Identify which cell holds the provided text, then report its (X, Y) central coordinate. 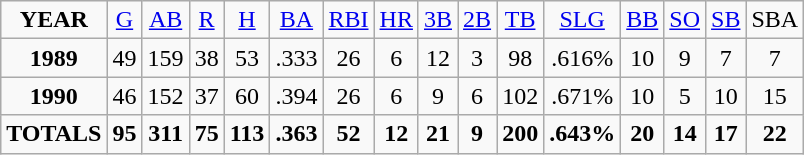
TOTALS (54, 134)
17 (726, 134)
14 (685, 134)
53 (247, 58)
38 (206, 58)
SLG (582, 20)
SO (685, 20)
AB (166, 20)
2B (478, 20)
G (124, 20)
52 (348, 134)
95 (124, 134)
113 (247, 134)
TB (520, 20)
60 (247, 96)
15 (775, 96)
YEAR (54, 20)
46 (124, 96)
H (247, 20)
1990 (54, 96)
.333 (296, 58)
.394 (296, 96)
49 (124, 58)
RBI (348, 20)
3 (478, 58)
HR (396, 20)
21 (438, 134)
.671% (582, 96)
R (206, 20)
5 (685, 96)
75 (206, 134)
22 (775, 134)
152 (166, 96)
.363 (296, 134)
.616% (582, 58)
BB (642, 20)
159 (166, 58)
37 (206, 96)
BA (296, 20)
SBA (775, 20)
102 (520, 96)
SB (726, 20)
20 (642, 134)
98 (520, 58)
3B (438, 20)
311 (166, 134)
.643% (582, 134)
1989 (54, 58)
200 (520, 134)
